Capture the cell that displays the provided text and extract its (x, y) central coordinate. 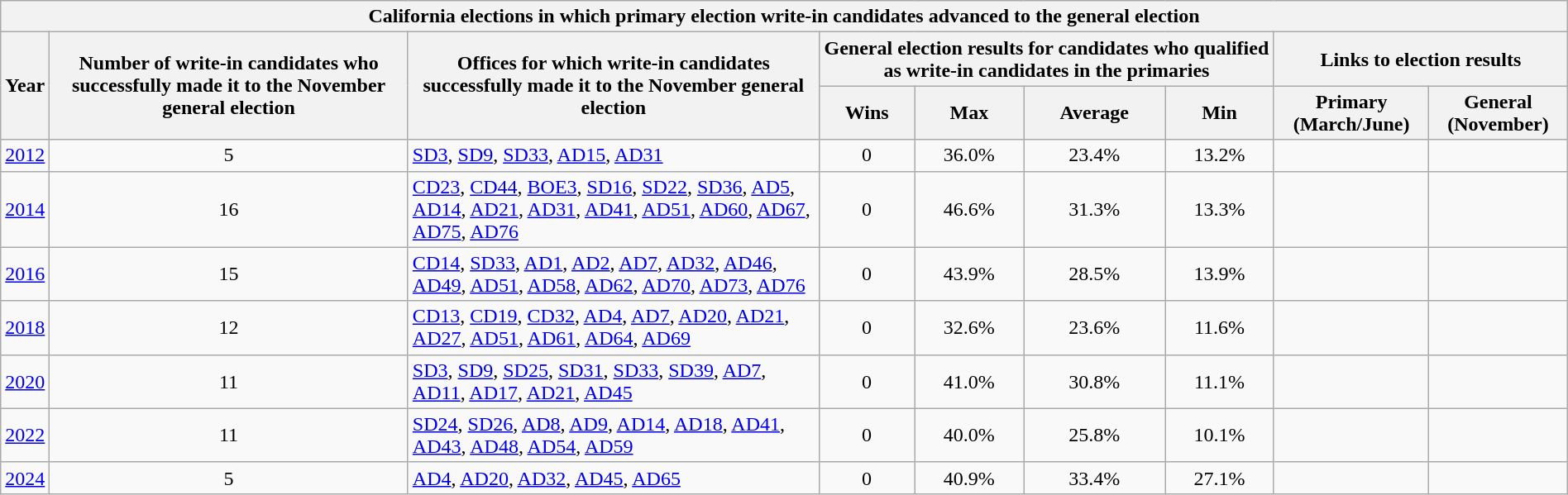
40.9% (969, 478)
CD13, CD19, CD32, AD4, AD7, AD20, AD21, AD27, AD51, AD61, AD64, AD69 (614, 327)
12 (229, 327)
Links to election results (1421, 59)
2024 (25, 478)
2022 (25, 435)
CD14, SD33, AD1, AD2, AD7, AD32, AD46, AD49, AD51, AD58, AD62, AD70, AD73, AD76 (614, 274)
40.0% (969, 435)
General election results for candidates who qualified as write-in candidates in the primaries (1046, 59)
SD3, SD9, SD25, SD31, SD33, SD39, AD7, AD11, AD17, AD21, AD45 (614, 382)
CD23, CD44, BOE3, SD16, SD22, SD36, AD5, AD14, AD21, AD31, AD41, AD51, AD60, AD67, AD75, AD76 (614, 209)
Year (25, 86)
2016 (25, 274)
13.3% (1220, 209)
13.2% (1220, 155)
23.6% (1095, 327)
SD24, SD26, AD8, AD9, AD14, AD18, AD41, AD43, AD48, AD54, AD59 (614, 435)
28.5% (1095, 274)
Average (1095, 112)
25.8% (1095, 435)
Offices for which write-in candidates successfully made it to the November general election (614, 86)
15 (229, 274)
11.6% (1220, 327)
AD4, AD20, AD32, AD45, AD65 (614, 478)
2020 (25, 382)
41.0% (969, 382)
13.9% (1220, 274)
2012 (25, 155)
33.4% (1095, 478)
Max (969, 112)
32.6% (969, 327)
SD3, SD9, SD33, AD15, AD31 (614, 155)
16 (229, 209)
General (November) (1499, 112)
46.6% (969, 209)
23.4% (1095, 155)
2014 (25, 209)
Number of write-in candidates who successfully made it to the November general election (229, 86)
11.1% (1220, 382)
31.3% (1095, 209)
36.0% (969, 155)
30.8% (1095, 382)
2018 (25, 327)
Primary (March/June) (1351, 112)
Min (1220, 112)
43.9% (969, 274)
10.1% (1220, 435)
Wins (867, 112)
27.1% (1220, 478)
California elections in which primary election write-in candidates advanced to the general election (784, 17)
